From the cell containing the given text, extract its center point as [X, Y] coordinate. 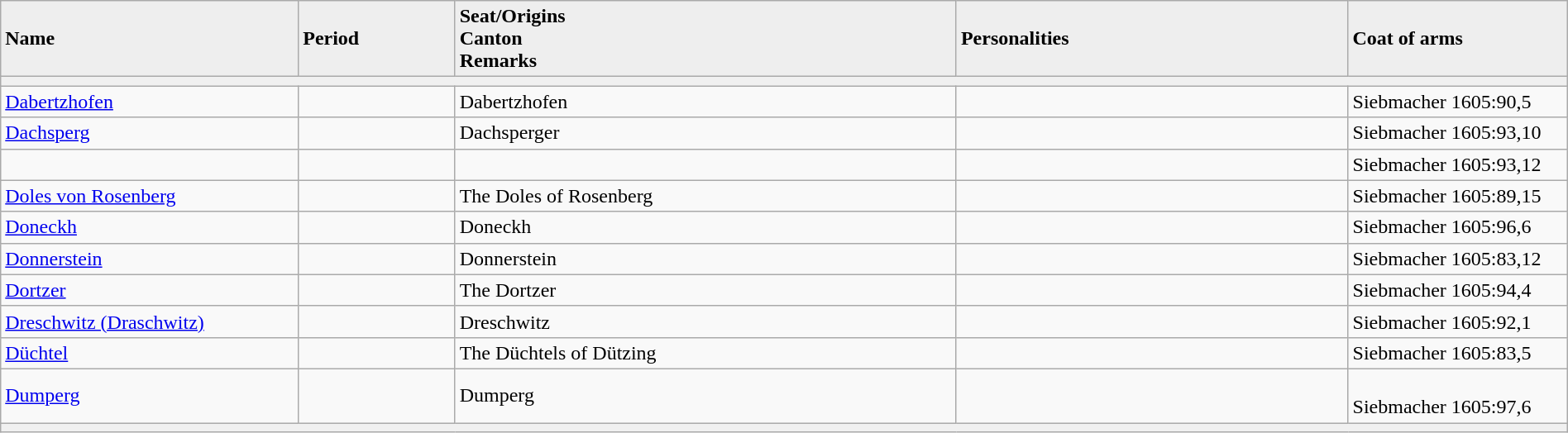
Siebmacher 1605:93,12 [1457, 164]
Dortzer [150, 290]
Siebmacher 1605:90,5 [1457, 102]
Coat of arms [1457, 39]
Name [150, 39]
Siebmacher 1605:94,4 [1457, 290]
Düchtel [150, 353]
Siebmacher 1605:83,5 [1457, 353]
Siebmacher 1605:93,10 [1457, 133]
Period [377, 39]
Dachsperg [150, 133]
Siebmacher 1605:92,1 [1457, 321]
Seat/Origins Canton Remarks [705, 39]
Siebmacher 1605:97,6 [1457, 395]
Siebmacher 1605:96,6 [1457, 227]
The Doles of Rosenberg [705, 196]
Personalities [1152, 39]
The Dortzer [705, 290]
Dreschwitz (Draschwitz) [150, 321]
Siebmacher 1605:89,15 [1457, 196]
Siebmacher 1605:83,12 [1457, 259]
The Düchtels of Dützing [705, 353]
Doles von Rosenberg [150, 196]
Dachsperger [705, 133]
Dreschwitz [705, 321]
